Output the (x, y) coordinate of the center of the cell containing the given text.  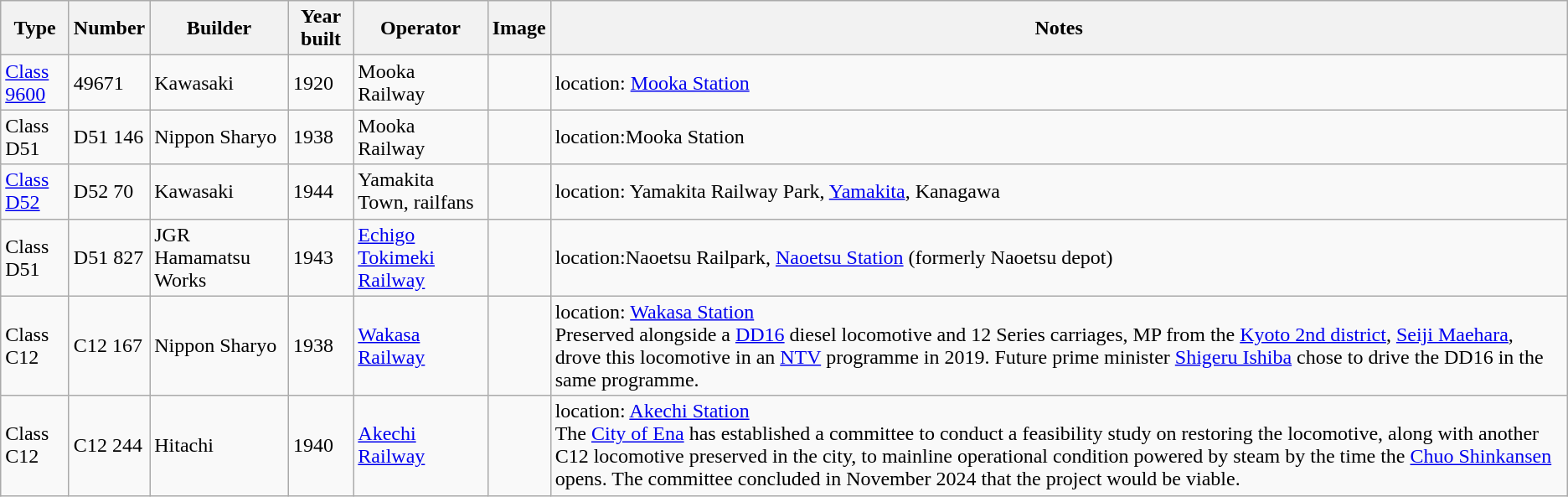
Builder (219, 28)
Operator (420, 28)
49671 (109, 82)
1943 (320, 257)
Type (35, 28)
location:Naoetsu Railpark, Naoetsu Station (formerly Naoetsu depot) (1059, 257)
Notes (1059, 28)
1920 (320, 82)
1940 (320, 446)
Class 9600 (35, 82)
Number (109, 28)
D52 70 (109, 191)
Year built (320, 28)
location: Mooka Station (1059, 82)
location: Yamakita Railway Park, Yamakita, Kanagawa (1059, 191)
JGR Hamamatsu Works (219, 257)
Image (519, 28)
Akechi Railway (420, 446)
Echigo Tokimeki Railway (420, 257)
Hitachi (219, 446)
Class D52 (35, 191)
1944 (320, 191)
C12 167 (109, 345)
C12 244 (109, 446)
Yamakita Town, railfans (420, 191)
location:Mooka Station (1059, 137)
D51 827 (109, 257)
D51 146 (109, 137)
Wakasa Railway (420, 345)
